For the text-containing cell, return its midpoint in (X, Y) coordinate format. 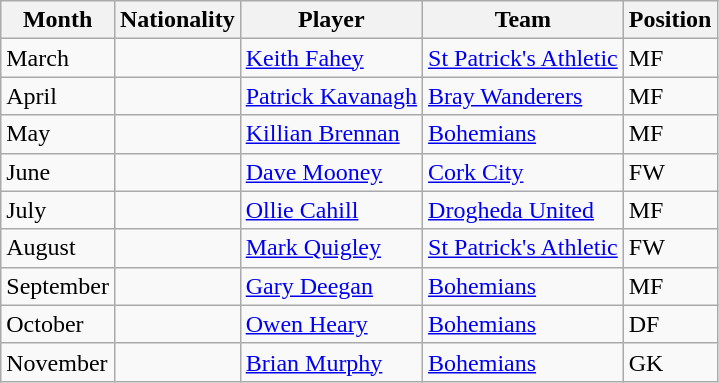
May (58, 134)
DF (670, 324)
June (58, 172)
April (58, 96)
March (58, 58)
July (58, 210)
Nationality (177, 20)
Keith Fahey (331, 58)
Team (524, 20)
Patrick Kavanagh (331, 96)
Dave Mooney (331, 172)
Gary Deegan (331, 286)
GK (670, 362)
Drogheda United (524, 210)
October (58, 324)
August (58, 248)
Owen Heary (331, 324)
Killian Brennan (331, 134)
Ollie Cahill (331, 210)
Player (331, 20)
September (58, 286)
November (58, 362)
Month (58, 20)
Brian Murphy (331, 362)
Position (670, 20)
Cork City (524, 172)
Mark Quigley (331, 248)
Bray Wanderers (524, 96)
